From the cell containing the given text, extract its center point as [X, Y] coordinate. 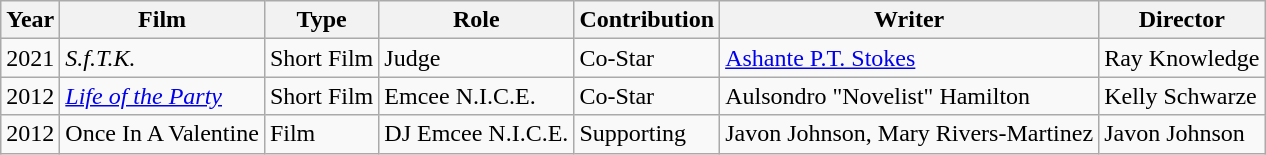
Javon Johnson [1182, 134]
DJ Emcee N.I.C.E. [476, 134]
Once In A Valentine [162, 134]
Javon Johnson, Mary Rivers-Martinez [910, 134]
Ray Knowledge [1182, 58]
S.f.T.K. [162, 58]
Aulsondro "Novelist" Hamilton [910, 96]
Life of the Party [162, 96]
Emcee N.I.C.E. [476, 96]
Role [476, 20]
Writer [910, 20]
Type [321, 20]
Year [30, 20]
Kelly Schwarze [1182, 96]
Contribution [647, 20]
Ashante P.T. Stokes [910, 58]
Director [1182, 20]
Supporting [647, 134]
Judge [476, 58]
2021 [30, 58]
